Return [x, y] of the center of cell containing provided text 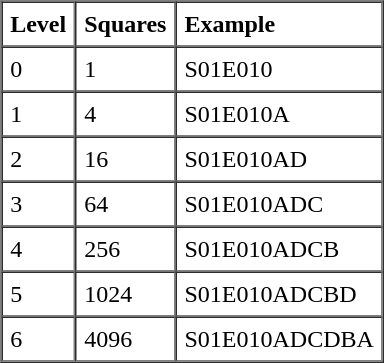
4096 [125, 338]
6 [38, 338]
S01E010ADCBD [278, 294]
256 [125, 248]
16 [125, 158]
1024 [125, 294]
S01E010ADCB [278, 248]
5 [38, 294]
S01E010ADC [278, 204]
3 [38, 204]
S01E010AD [278, 158]
S01E010 [278, 68]
0 [38, 68]
Level [38, 24]
64 [125, 204]
2 [38, 158]
Squares [125, 24]
Example [278, 24]
S01E010A [278, 114]
S01E010ADCDBA [278, 338]
